Find where the given text appears and provide that cell's center as (X, Y) coordinate. 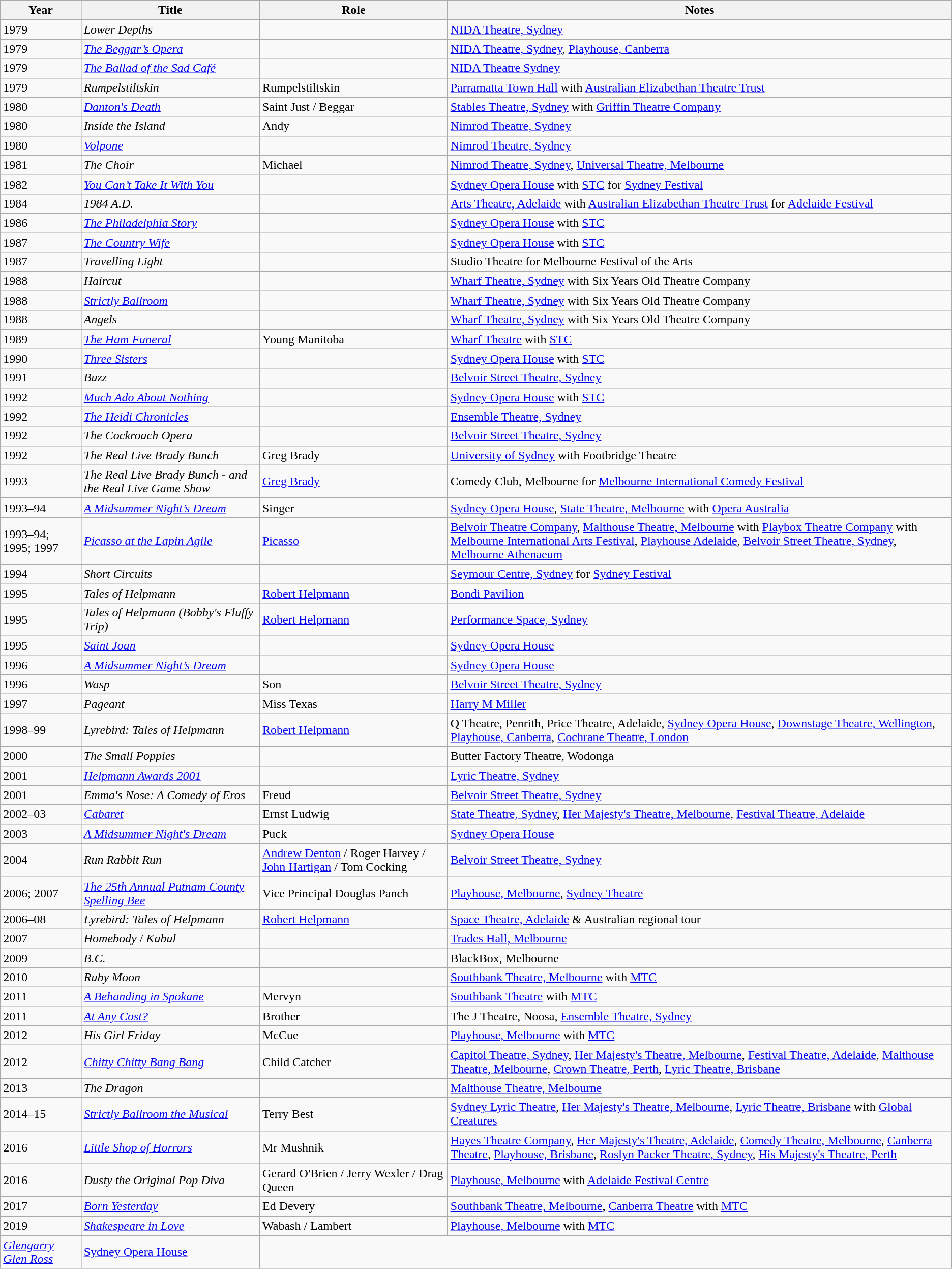
Strictly Ballroom (170, 301)
You Can’t Take It With You (170, 184)
Nimrod Theatre, Sydney, Universal Theatre, Melbourne (700, 165)
The 25th Annual Putnam County Spelling Bee (170, 893)
2010 (41, 978)
The Country Wife (170, 243)
Gerard O'Brien / Jerry Wexler / Drag Queen (353, 1180)
Year (41, 10)
The Small Poppies (170, 756)
The Choir (170, 165)
Singer (353, 508)
Bondi Pavilion (700, 594)
Sydney Opera House with STC for Sydney Festival (700, 184)
Homebody / Kabul (170, 938)
Mr Mushnik (353, 1147)
Inside the Island (170, 126)
Strictly Ballroom the Musical (170, 1114)
State Theatre, Sydney, Her Majesty's Theatre, Melbourne, Festival Theatre, Adelaide (700, 814)
Stables Theatre, Sydney with Griffin Theatre Company (700, 107)
Ernst Ludwig (353, 814)
1993–94 (41, 508)
1993 (41, 481)
Performance Space, Sydney (700, 619)
Southbank Theatre with MTC (700, 997)
Three Sisters (170, 359)
Tales of Helpmann (Bobby's Fluffy Trip) (170, 619)
Title (170, 10)
Buzz (170, 378)
Angels (170, 320)
Tales of Helpmann (170, 594)
Young Manitoba (353, 339)
1998–99 (41, 730)
Seymour Centre, Sydney for Sydney Festival (700, 574)
Little Shop of Horrors (170, 1147)
Lyric Theatre, Sydney (700, 776)
Arts Theatre, Adelaide with Australian Elizabethan Theatre Trust for Adelaide Festival (700, 203)
Harry M Miller (700, 704)
1994 (41, 574)
The Cockroach Opera (170, 436)
Role (353, 10)
Shakespeare in Love (170, 1226)
At Any Cost? (170, 1016)
Playhouse, Melbourne with Adelaide Festival Centre (700, 1180)
Emma's Nose: A Comedy of Eros (170, 795)
Ensemble Theatre, Sydney (700, 417)
McCue (353, 1036)
His Girl Friday (170, 1036)
Sydney Lyric Theatre, Her Majesty's Theatre, Melbourne, Lyric Theatre, Brisbane with Global Creatures (700, 1114)
Cabaret (170, 814)
Space Theatre, Adelaide & Australian regional tour (700, 919)
B.C. (170, 958)
Q Theatre, Penrith, Price Theatre, Adelaide, Sydney Opera House, Downstage Theatre, Wellington, Playhouse, Canberra, Cochrane Theatre, London (700, 730)
Picasso at the Lapin Agile (170, 541)
2006–08 (41, 919)
2004 (41, 860)
2014–15 (41, 1114)
The Ham Funeral (170, 339)
Brother (353, 1016)
Saint Just / Beggar (353, 107)
2003 (41, 834)
Wabash / Lambert (353, 1226)
1990 (41, 359)
Freud (353, 795)
NIDA Theatre, Sydney, Playhouse, Canberra (700, 49)
2019 (41, 1226)
Mervyn (353, 997)
Travelling Light (170, 262)
1997 (41, 704)
The Real Live Brady Bunch - and the Real Live Game Show (170, 481)
Volpone (170, 145)
2000 (41, 756)
Comedy Club, Melbourne for Melbourne International Comedy Festival (700, 481)
Terry Best (353, 1114)
1991 (41, 378)
Parramatta Town Hall with Australian Elizabethan Theatre Trust (700, 87)
Pageant (170, 704)
2013 (41, 1088)
2017 (41, 1206)
Wharf Theatre with STC (700, 339)
Southbank Theatre, Melbourne with MTC (700, 978)
Miss Texas (353, 704)
The J Theatre, Noosa, Ensemble Theatre, Sydney (700, 1016)
2002–03 (41, 814)
The Real Live Brady Bunch (170, 455)
Haircut (170, 281)
A Behanding in Spokane (170, 997)
Ruby Moon (170, 978)
Wasp (170, 685)
NIDA Theatre Sydney (700, 68)
Chitty Chitty Bang Bang (170, 1062)
Playhouse, Melbourne, Sydney Theatre (700, 893)
NIDA Theatre, Sydney (700, 29)
The Ballad of the Sad Café (170, 68)
Vice Principal Douglas Panch (353, 893)
2006; 2007 (41, 893)
Short Circuits (170, 574)
Puck (353, 834)
1981 (41, 165)
1993–94; 1995; 1997 (41, 541)
Born Yesterday (170, 1206)
Southbank Theatre, Melbourne, Canberra Theatre with MTC (700, 1206)
Sydney Opera House, State Theatre, Melbourne with Opera Australia (700, 508)
The Heidi Chronicles (170, 417)
2007 (41, 938)
Much Ado About Nothing (170, 397)
The Beggar’s Opera (170, 49)
BlackBox, Melbourne (700, 958)
Son (353, 685)
Trades Hall, Melbourne (700, 938)
Butter Factory Theatre, Wodonga (700, 756)
1986 (41, 223)
1984 (41, 203)
Helpmann Awards 2001 (170, 776)
Child Catcher (353, 1062)
University of Sydney with Footbridge Theatre (700, 455)
The Philadelphia Story (170, 223)
2009 (41, 958)
A Midsummer Night's Dream (170, 834)
Andy (353, 126)
Andrew Denton / Roger Harvey / John Hartigan / Tom Cocking (353, 860)
Lower Depths (170, 29)
Glengarry Glen Ross (41, 1252)
Malthouse Theatre, Melbourne (700, 1088)
Michael (353, 165)
Studio Theatre for Melbourne Festival of the Arts (700, 262)
Ed Devery (353, 1206)
Run Rabbit Run (170, 860)
Picasso (353, 541)
Dusty the Original Pop Diva (170, 1180)
Danton's Death (170, 107)
The Dragon (170, 1088)
1982 (41, 184)
1989 (41, 339)
Notes (700, 10)
Saint Joan (170, 646)
1984 A.D. (170, 203)
